Locate the cell with the specified text and output its (x, y) center coordinate. 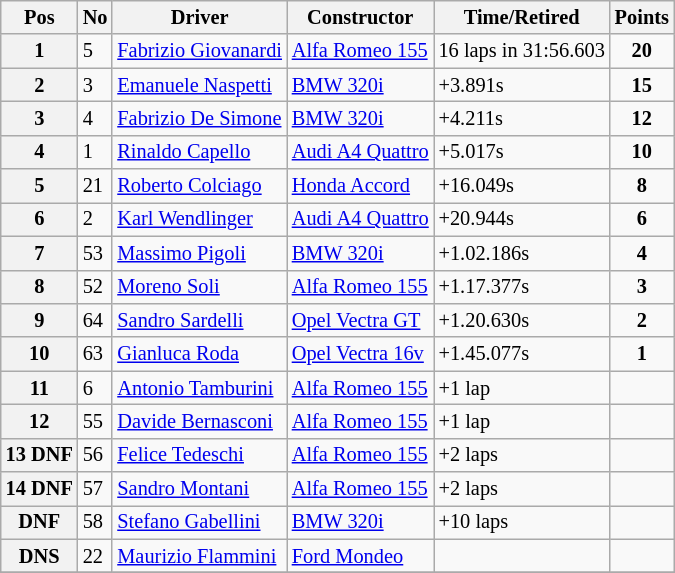
Constructor (360, 17)
21 (96, 186)
Stefano Gabellini (199, 522)
DNS (40, 556)
Points (642, 17)
16 laps in 31:56.603 (522, 51)
+1.02.186s (522, 253)
+1.20.630s (522, 320)
Sandro Sardelli (199, 320)
Sandro Montani (199, 489)
Opel Vectra 16v (360, 354)
+10 laps (522, 522)
57 (96, 489)
11 (40, 388)
56 (96, 455)
Gianluca Roda (199, 354)
Opel Vectra GT (360, 320)
Felice Tedeschi (199, 455)
+4.211s (522, 118)
7 (40, 253)
9 (40, 320)
Rinaldo Capello (199, 152)
+3.891s (522, 85)
53 (96, 253)
Davide Bernasconi (199, 421)
Massimo Pigoli (199, 253)
52 (96, 287)
64 (96, 320)
Time/Retired (522, 17)
14 DNF (40, 489)
+20.944s (522, 219)
63 (96, 354)
22 (96, 556)
Honda Accord (360, 186)
Roberto Colciago (199, 186)
Pos (40, 17)
+1.45.077s (522, 354)
13 DNF (40, 455)
Fabrizio De Simone (199, 118)
15 (642, 85)
Driver (199, 17)
Fabrizio Giovanardi (199, 51)
Antonio Tamburini (199, 388)
DNF (40, 522)
No (96, 17)
+5.017s (522, 152)
20 (642, 51)
Maurizio Flammini (199, 556)
+16.049s (522, 186)
55 (96, 421)
Emanuele Naspetti (199, 85)
Karl Wendlinger (199, 219)
Moreno Soli (199, 287)
58 (96, 522)
+1.17.377s (522, 287)
Ford Mondeo (360, 556)
